Locate the cell with the specified text and output its (x, y) center coordinate. 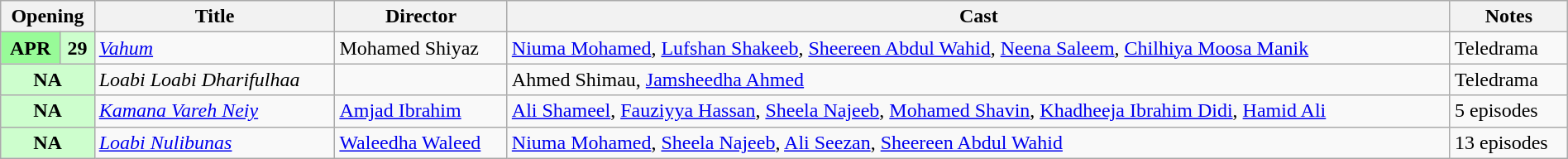
Kamana Vareh Neiy (215, 111)
13 episodes (1508, 142)
Opening (48, 17)
Amjad Ibrahim (421, 111)
Loabi Nulibunas (215, 142)
Vahum (215, 48)
Ahmed Shimau, Jamsheedha Ahmed (978, 79)
APR (31, 48)
29 (78, 48)
Niuma Mohamed, Lufshan Shakeeb, Sheereen Abdul Wahid, Neena Saleem, Chilhiya Moosa Manik (978, 48)
Waleedha Waleed (421, 142)
Cast (978, 17)
Mohamed Shiyaz (421, 48)
Title (215, 17)
Notes (1508, 17)
Ali Shameel, Fauziyya Hassan, Sheela Najeeb, Mohamed Shavin, Khadheeja Ibrahim Didi, Hamid Ali (978, 111)
Loabi Loabi Dharifulhaa (215, 79)
Niuma Mohamed, Sheela Najeeb, Ali Seezan, Sheereen Abdul Wahid (978, 142)
Director (421, 17)
5 episodes (1508, 111)
